Locate the cell with the specified text and output its [x, y] center coordinate. 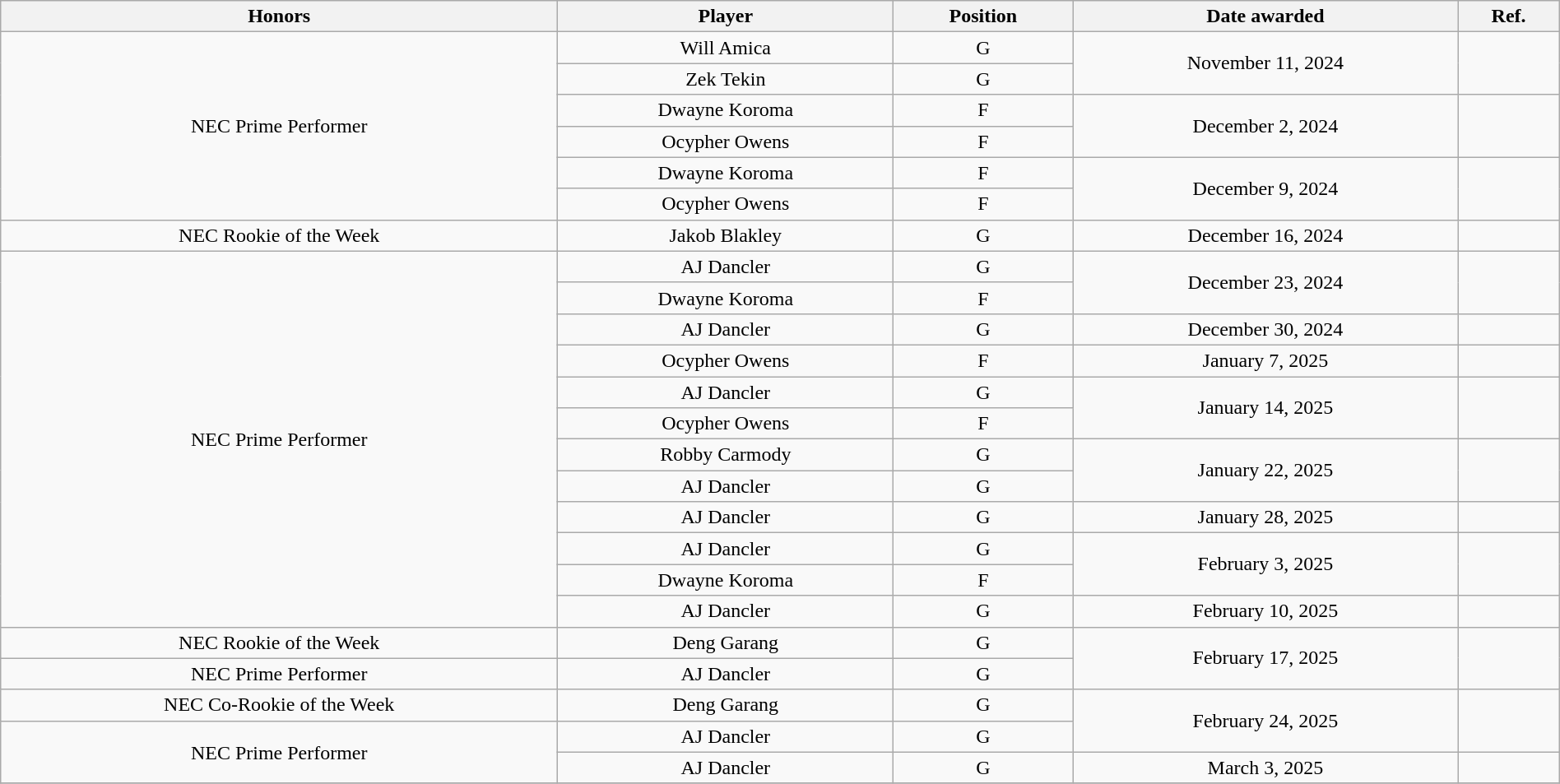
December 2, 2024 [1265, 126]
Player [726, 16]
December 30, 2024 [1265, 329]
February 3, 2025 [1265, 564]
March 3, 2025 [1265, 768]
January 28, 2025 [1265, 517]
NEC Co-Rookie of the Week [280, 705]
Position [983, 16]
Robby Carmody [726, 455]
November 11, 2024 [1265, 63]
January 14, 2025 [1265, 408]
January 22, 2025 [1265, 471]
December 16, 2024 [1265, 235]
Will Amica [726, 48]
Zek Tekin [726, 79]
February 24, 2025 [1265, 721]
Honors [280, 16]
Ref. [1509, 16]
December 9, 2024 [1265, 188]
December 23, 2024 [1265, 282]
Date awarded [1265, 16]
Jakob Blakley [726, 235]
January 7, 2025 [1265, 360]
February 10, 2025 [1265, 611]
February 17, 2025 [1265, 658]
